For the text-containing cell, return its midpoint in (X, Y) coordinate format. 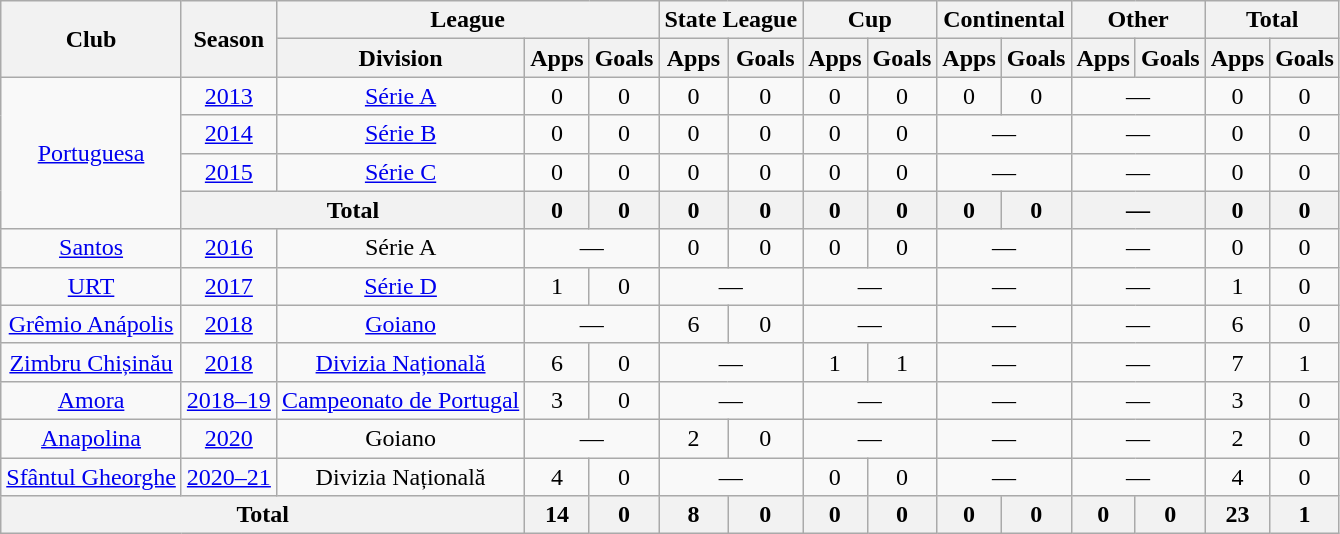
Série D (400, 286)
Zimbru Chișinău (92, 362)
Série C (400, 172)
8 (694, 515)
Campeonato de Portugal (400, 400)
2018–19 (228, 400)
Cup (870, 20)
23 (1237, 515)
Club (92, 39)
Portuguesa (92, 153)
7 (1237, 362)
Continental (1004, 20)
State League (731, 20)
URT (92, 286)
2020 (228, 438)
2015 (228, 172)
14 (557, 515)
Anapolina (92, 438)
Série B (400, 134)
Sfântul Gheorghe (92, 477)
League (468, 20)
Other (1138, 20)
2020–21 (228, 477)
Grêmio Anápolis (92, 324)
2017 (228, 286)
2014 (228, 134)
Santos (92, 248)
2016 (228, 248)
Season (228, 39)
Amora (92, 400)
Division (400, 58)
2013 (228, 96)
